Return (x, y) of the center of cell containing provided text 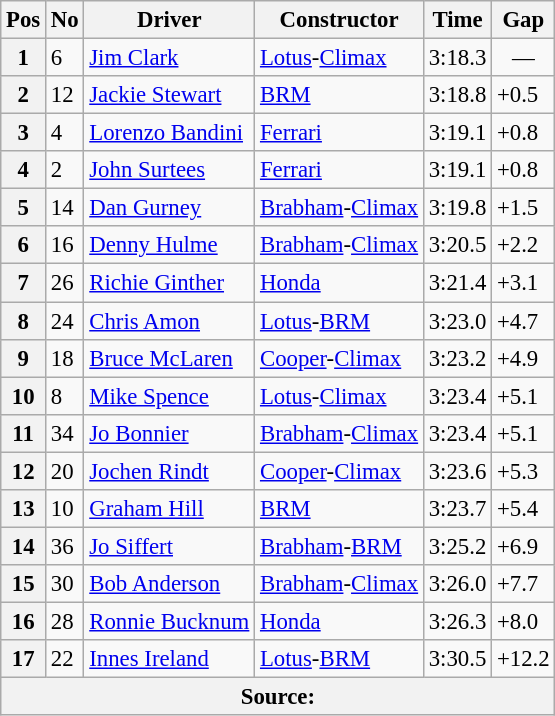
+0.5 (524, 95)
Bob Anderson (170, 584)
Graham Hill (170, 509)
Mike Spence (170, 396)
3:23.6 (457, 471)
Jackie Stewart (170, 95)
Driver (170, 20)
Lorenzo Bandini (170, 133)
Denny Hulme (170, 245)
Jo Bonnier (170, 433)
+5.3 (524, 471)
+4.7 (524, 321)
5 (24, 208)
+2.2 (524, 245)
30 (65, 584)
John Surtees (170, 170)
+6.9 (524, 546)
22 (65, 659)
1 (24, 58)
13 (24, 509)
3:23.0 (457, 321)
No (65, 20)
9 (24, 358)
15 (24, 584)
+1.5 (524, 208)
3:23.7 (457, 509)
3 (24, 133)
Source: (278, 697)
Richie Ginther (170, 283)
Ronnie Bucknum (170, 621)
— (524, 58)
24 (65, 321)
Chris Amon (170, 321)
3:19.8 (457, 208)
3:23.2 (457, 358)
3:20.5 (457, 245)
+4.9 (524, 358)
+5.4 (524, 509)
3:18.8 (457, 95)
28 (65, 621)
20 (65, 471)
Dan Gurney (170, 208)
+8.0 (524, 621)
Jim Clark (170, 58)
3:18.3 (457, 58)
3:25.2 (457, 546)
Gap (524, 20)
+12.2 (524, 659)
+7.7 (524, 584)
Brabham-BRM (340, 546)
3:26.0 (457, 584)
36 (65, 546)
3:26.3 (457, 621)
Jochen Rindt (170, 471)
Pos (24, 20)
+3.1 (524, 283)
18 (65, 358)
Bruce McLaren (170, 358)
Jo Siffert (170, 546)
3:30.5 (457, 659)
34 (65, 433)
Time (457, 20)
26 (65, 283)
11 (24, 433)
3:21.4 (457, 283)
17 (24, 659)
Constructor (340, 20)
7 (24, 283)
Innes Ireland (170, 659)
